Capture the cell that displays the provided text and extract its (X, Y) central coordinate. 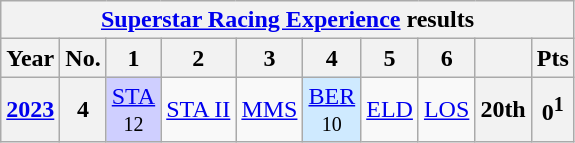
MMS (270, 110)
STA II (198, 110)
Year (30, 58)
1 (133, 58)
2023 (30, 110)
20th (503, 110)
Superstar Racing Experience results (288, 20)
5 (390, 58)
ELD (390, 110)
2 (198, 58)
3 (270, 58)
BER10 (332, 110)
Pts (552, 58)
STA12 (133, 110)
No. (83, 58)
6 (446, 58)
01 (552, 110)
LOS (446, 110)
